Provide the [x, y] coordinate of the cell's center where the given text is located.  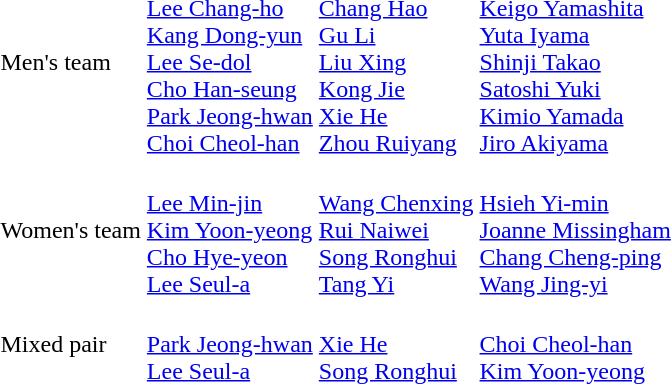
Wang ChenxingRui NaiweiSong RonghuiTang Yi [396, 230]
Lee Min-jinKim Yoon-yeongCho Hye-yeonLee Seul-a [230, 230]
